For the text-containing cell, return its midpoint in (x, y) coordinate format. 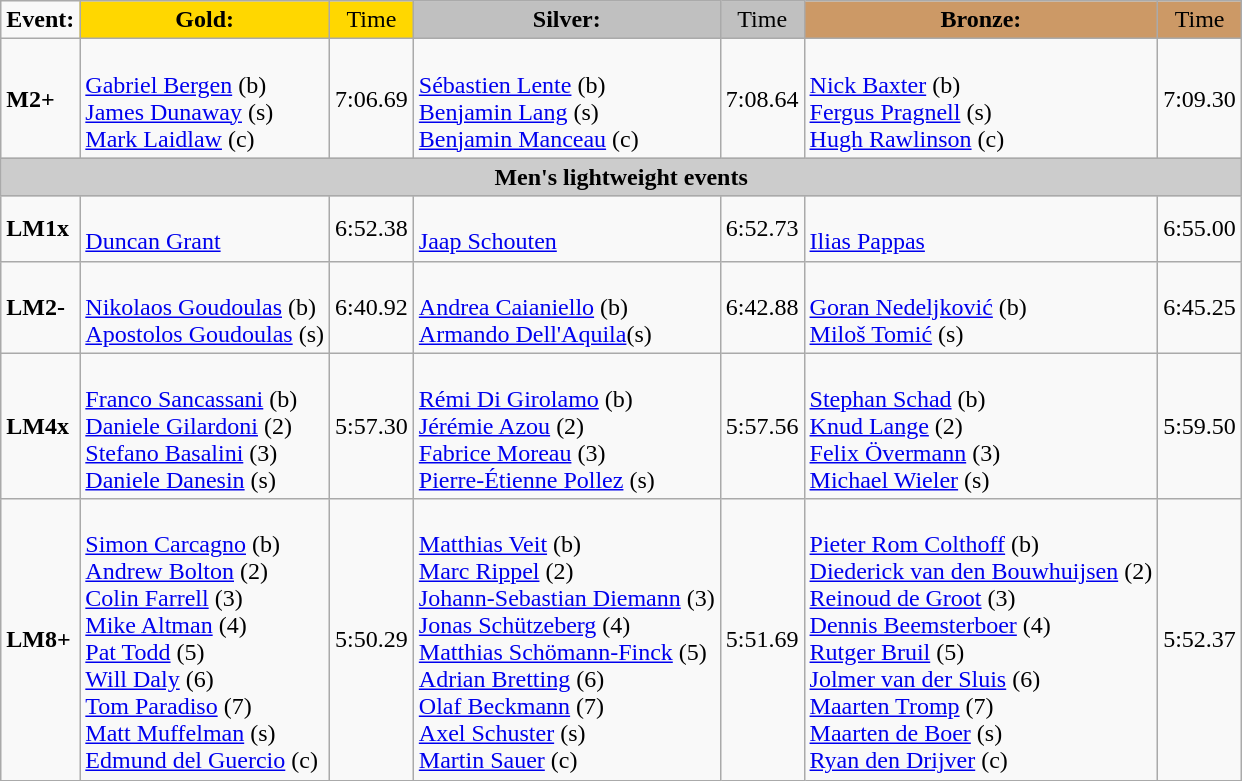
6:42.88 (762, 307)
Franco Sancassani (b) Daniele Gilardoni (2) Stefano Basalini (3) Daniele Danesin (s) (205, 426)
Gabriel Bergen (b) James Dunaway (s) Mark Laidlaw (c) (205, 98)
Gold: (205, 20)
LM1x (40, 228)
LM4x (40, 426)
Nick Baxter (b) Fergus Pragnell (s) Hugh Rawlinson (c) (981, 98)
6:55.00 (1200, 228)
Sébastien Lente (b) Benjamin Lang (s) Benjamin Manceau (c) (566, 98)
Goran Nedeljković (b) Miloš Tomić (s) (981, 307)
Jaap Schouten (566, 228)
5:59.50 (1200, 426)
6:45.25 (1200, 307)
Men's lightweight events (622, 177)
LM2- (40, 307)
Nikolaos Goudoulas (b) Apostolos Goudoulas (s) (205, 307)
5:51.69 (762, 640)
Stephan Schad (b) Knud Lange (2) Felix Övermann (3) Michael Wieler (s) (981, 426)
5:57.30 (372, 426)
7:06.69 (372, 98)
Duncan Grant (205, 228)
Event: (40, 20)
5:50.29 (372, 640)
6:52.73 (762, 228)
6:40.92 (372, 307)
5:52.37 (1200, 640)
M2+ (40, 98)
Rémi Di Girolamo (b) Jérémie Azou (2) Fabrice Moreau (3) Pierre-Étienne Pollez (s) (566, 426)
Bronze: (981, 20)
Andrea Caianiello (b) Armando Dell'Aquila(s) (566, 307)
LM8+ (40, 640)
6:52.38 (372, 228)
5:57.56 (762, 426)
7:08.64 (762, 98)
Silver: (566, 20)
7:09.30 (1200, 98)
Ilias Pappas (981, 228)
